Determine the [x, y] coordinate at the center of the cell enclosing the given text.  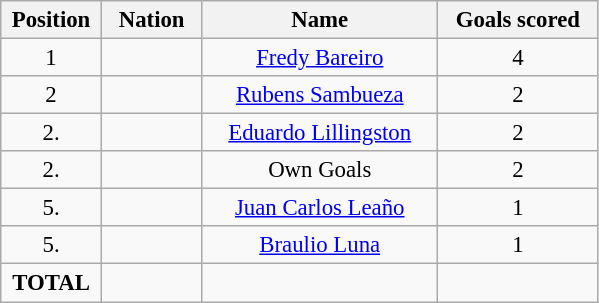
Fredy Bareiro [320, 58]
TOTAL [52, 283]
Position [52, 20]
Rubens Sambueza [320, 95]
Braulio Luna [320, 245]
Own Goals [320, 170]
Name [320, 20]
Nation [152, 20]
Goals scored [518, 20]
Juan Carlos Leaño [320, 208]
4 [518, 58]
Eduardo Lillingston [320, 133]
